Search for the cell housing the specified text and yield its [X, Y] center coordinate. 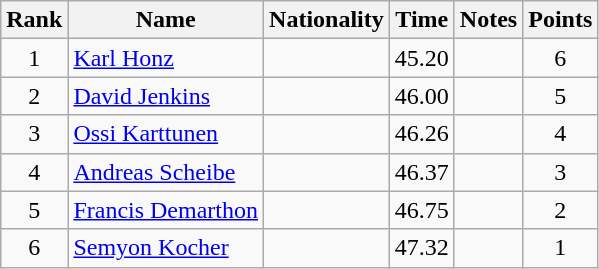
Nationality [327, 20]
Time [422, 20]
Rank [34, 20]
David Jenkins [166, 96]
Karl Honz [166, 58]
46.37 [422, 172]
Notes [488, 20]
46.75 [422, 210]
Andreas Scheibe [166, 172]
Ossi Karttunen [166, 134]
Points [560, 20]
Semyon Kocher [166, 248]
45.20 [422, 58]
Francis Demarthon [166, 210]
47.32 [422, 248]
46.26 [422, 134]
46.00 [422, 96]
Name [166, 20]
